Extract the [X, Y] coordinate from the center of the cell holding the provided text.  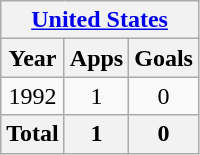
1992 [33, 96]
Apps [96, 58]
Total [33, 134]
Goals [164, 58]
United States [100, 20]
Year [33, 58]
